Detect which cell encompasses the target text, then output its [X, Y] center coordinate. 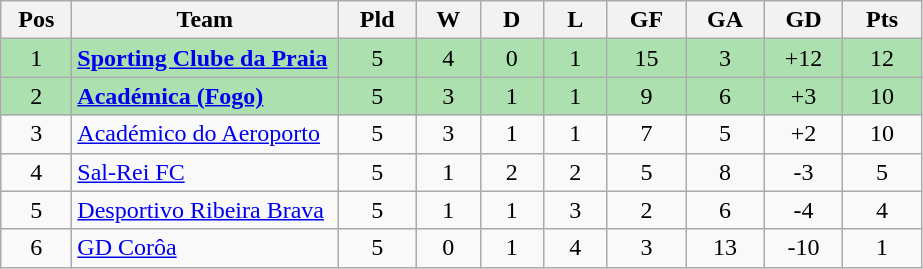
GD Corôa [205, 248]
-3 [804, 172]
12 [882, 58]
Sporting Clube da Praia [205, 58]
+3 [804, 96]
W [448, 20]
8 [726, 172]
GA [726, 20]
+12 [804, 58]
-10 [804, 248]
Académica (Fogo) [205, 96]
Sal-Rei FC [205, 172]
13 [726, 248]
D [512, 20]
L [576, 20]
9 [646, 96]
7 [646, 134]
15 [646, 58]
GF [646, 20]
Team [205, 20]
Desportivo Ribeira Brava [205, 210]
Pos [36, 20]
Pld [378, 20]
-4 [804, 210]
Académico do Aeroporto [205, 134]
GD [804, 20]
Pts [882, 20]
+2 [804, 134]
